Provide the [X, Y] coordinate of the cell's center where the given text is located.  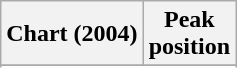
Peakposition [189, 34]
Chart (2004) [72, 34]
